From the cell containing the given text, extract its center point as (X, Y) coordinate. 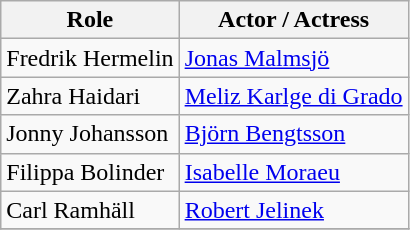
Meliz Karlge di Grado (294, 96)
Jonny Johansson (90, 134)
Filippa Bolinder (90, 172)
Björn Bengtsson (294, 134)
Zahra Haidari (90, 96)
Isabelle Moraeu (294, 172)
Actor / Actress (294, 20)
Fredrik Hermelin (90, 58)
Carl Ramhäll (90, 210)
Role (90, 20)
Robert Jelinek (294, 210)
Jonas Malmsjö (294, 58)
